Detect which cell encompasses the target text, then output its [X, Y] center coordinate. 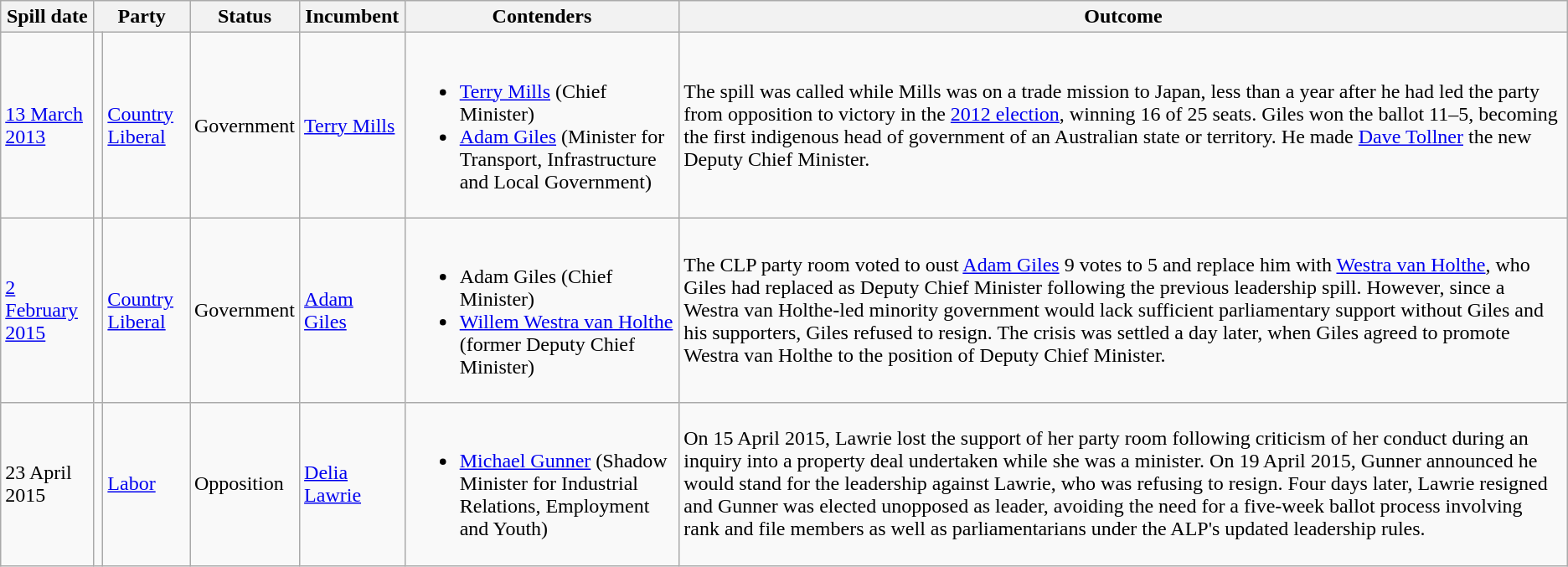
23 April 2015 [47, 484]
Status [245, 17]
Spill date [47, 17]
Party [142, 17]
Michael Gunner (Shadow Minister for Industrial Relations, Employment and Youth) [542, 484]
13 March 2013 [47, 126]
Terry Mills (Chief Minister)Adam Giles (Minister for Transport, Infrastructure and Local Government) [542, 126]
Delia Lawrie [353, 484]
Labor [147, 484]
Outcome [1124, 17]
2 February 2015 [47, 310]
Opposition [245, 484]
Adam Giles [353, 310]
Terry Mills [353, 126]
Contenders [542, 17]
Adam Giles (Chief Minister)Willem Westra van Holthe (former Deputy Chief Minister) [542, 310]
Incumbent [353, 17]
